Return the [x, y] coordinate for the center point of the cell that contains the specified text.  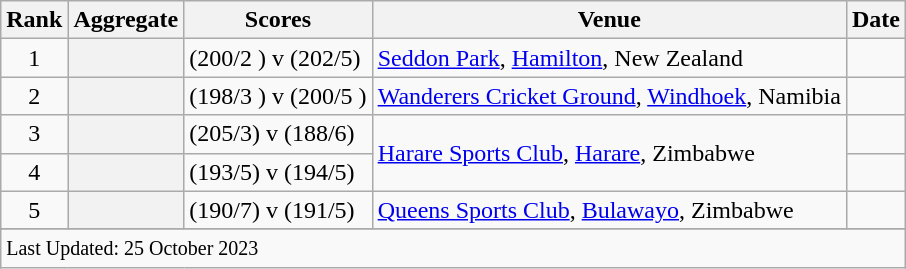
Harare Sports Club, Harare, Zimbabwe [609, 153]
Rank [34, 20]
2 [34, 96]
(200/2 ) v (202/5) [278, 58]
1 [34, 58]
4 [34, 172]
Venue [609, 20]
(198/3 ) v (200/5 ) [278, 96]
(190/7) v (191/5) [278, 210]
Last Updated: 25 October 2023 [454, 248]
3 [34, 134]
(193/5) v (194/5) [278, 172]
Scores [278, 20]
Seddon Park, Hamilton, New Zealand [609, 58]
(205/3) v (188/6) [278, 134]
Queens Sports Club, Bulawayo, Zimbabwe [609, 210]
Aggregate [126, 20]
5 [34, 210]
Date [876, 20]
Wanderers Cricket Ground, Windhoek, Namibia [609, 96]
